Find where the given text appears and provide that cell's center as (X, Y) coordinate. 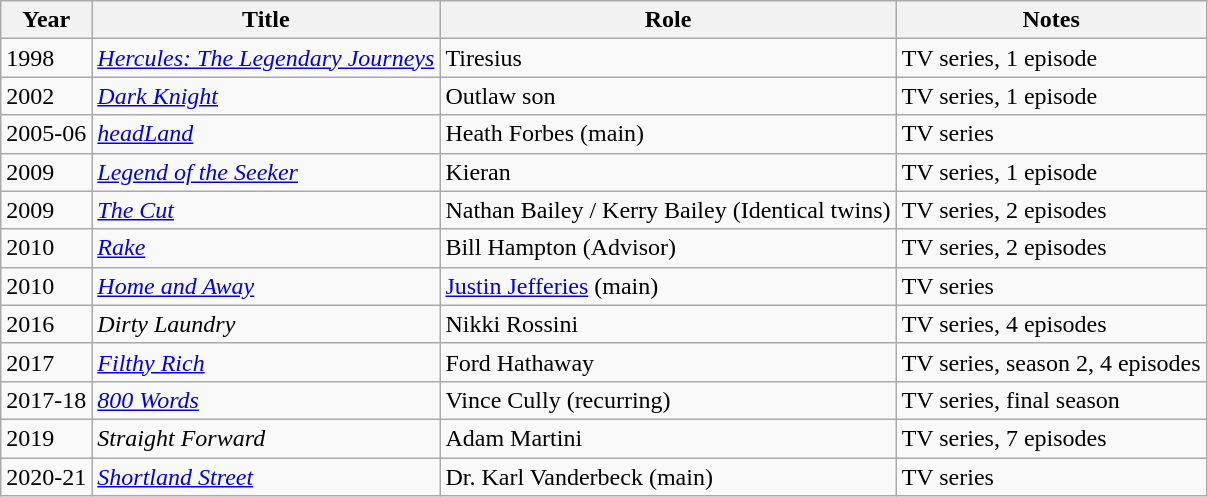
Nikki Rossini (668, 324)
2016 (46, 324)
headLand (266, 134)
Title (266, 20)
Dr. Karl Vanderbeck (main) (668, 477)
Shortland Street (266, 477)
Straight Forward (266, 438)
2017-18 (46, 400)
TV series, 4 episodes (1051, 324)
The Cut (266, 210)
2017 (46, 362)
Kieran (668, 172)
Role (668, 20)
Tiresius (668, 58)
Bill Hampton (Advisor) (668, 248)
Adam Martini (668, 438)
TV series, final season (1051, 400)
2019 (46, 438)
2005-06 (46, 134)
TV series, season 2, 4 episodes (1051, 362)
2002 (46, 96)
Heath Forbes (main) (668, 134)
Home and Away (266, 286)
Notes (1051, 20)
Justin Jefferies (main) (668, 286)
Ford Hathaway (668, 362)
Nathan Bailey / Kerry Bailey (Identical twins) (668, 210)
1998 (46, 58)
2020-21 (46, 477)
Vince Cully (recurring) (668, 400)
800 Words (266, 400)
Dirty Laundry (266, 324)
Outlaw son (668, 96)
Filthy Rich (266, 362)
Hercules: The Legendary Journeys (266, 58)
Legend of the Seeker (266, 172)
Year (46, 20)
Dark Knight (266, 96)
TV series, 7 episodes (1051, 438)
Rake (266, 248)
